Detect which cell encompasses the target text, then output its [x, y] center coordinate. 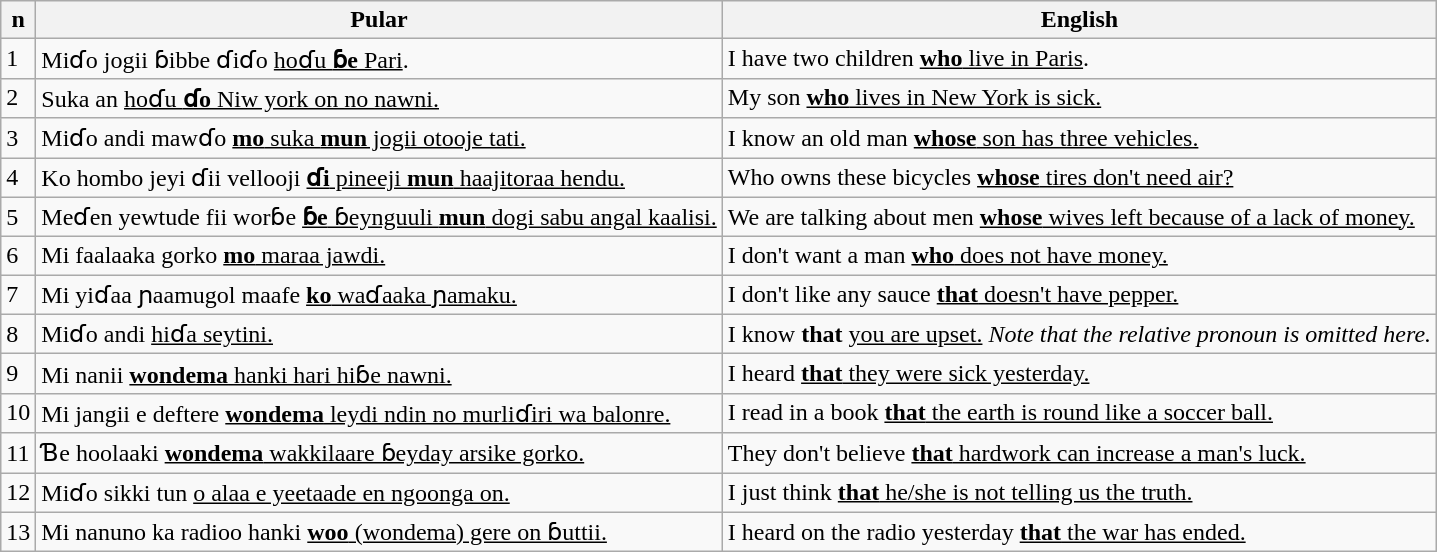
Mi nanii wondema hanki hari hiɓe nawni. [379, 374]
2 [18, 98]
10 [18, 413]
11 [18, 453]
I read in a book that the earth is round like a soccer ball. [1079, 413]
I know an old man whose son has three vehicles. [1079, 138]
13 [18, 532]
6 [18, 256]
Miɗo jogii ɓibbe ɗiɗo hoɗu ɓe Pari. [379, 59]
Miɗo andi hiɗa seytini. [379, 334]
I have two children who live in Paris. [1079, 59]
12 [18, 492]
Mi yiɗaa ɲaamugol maafe ko waɗaaka ɲamaku. [379, 295]
I don't like any sauce that doesn't have pepper. [1079, 295]
I heard on the radio yesterday that the war has ended. [1079, 532]
We are talking about men whose wives left because of a lack of money. [1079, 217]
3 [18, 138]
8 [18, 334]
I know that you are upset. Note that the relative pronoun is omitted here. [1079, 334]
5 [18, 217]
9 [18, 374]
Mi faalaaka gorko mo maraa jawdi. [379, 256]
Miɗo andi mawɗo mo suka mun jogii otooje tati. [379, 138]
They don't believe that hardwork can increase a man's luck. [1079, 453]
Ko hombo jeyi ɗii vellooji ɗi pineeji mun haajitoraa hendu. [379, 178]
English [1079, 20]
1 [18, 59]
Ɓe hoolaaki wondema wakkilaare ɓeyday arsike gorko. [379, 453]
Mi jangii e deftere wondema leydi ndin no murliɗiri wa balonre. [379, 413]
I don't want a man who does not have money. [1079, 256]
Mi nanuno ka radioo hanki woo (wondema) gere on ɓuttii. [379, 532]
My son who lives in New York is sick. [1079, 98]
Who owns these bicycles whose tires don't need air? [1079, 178]
Miɗo sikki tun o alaa e yeetaade en ngoonga on. [379, 492]
4 [18, 178]
Suka an hoɗu ɗo Niw york on no nawni. [379, 98]
n [18, 20]
I just think that he/she is not telling us the truth. [1079, 492]
Pular [379, 20]
I heard that they were sick yesterday. [1079, 374]
Meɗen yewtude fii worɓe ɓe ɓeynguuli mun dogi sabu angal kaalisi. [379, 217]
7 [18, 295]
